Determine the (x, y) coordinate at the center of the cell enclosing the given text.  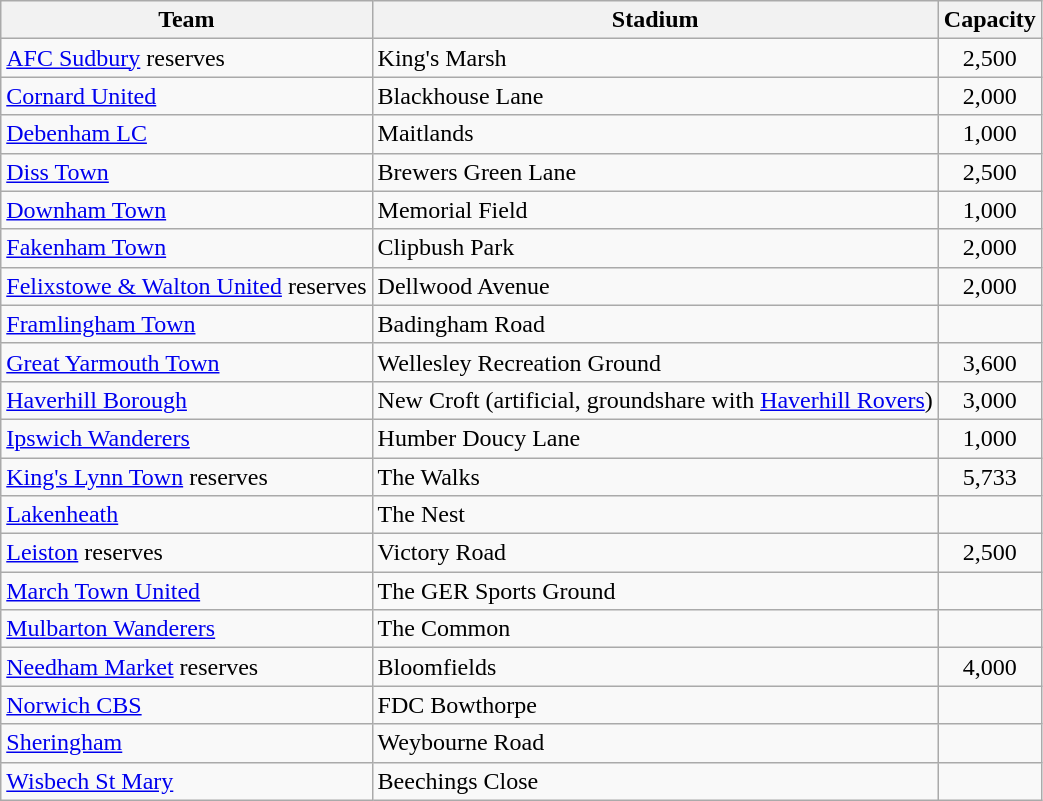
Ipswich Wanderers (186, 438)
New Croft (artificial, groundshare with Haverhill Rovers) (655, 400)
Memorial Field (655, 210)
Mulbarton Wanderers (186, 629)
Bloomfields (655, 667)
Beechings Close (655, 781)
Diss Town (186, 172)
Great Yarmouth Town (186, 362)
Victory Road (655, 553)
Lakenheath (186, 515)
AFC Sudbury reserves (186, 58)
Humber Doucy Lane (655, 438)
Haverhill Borough (186, 400)
Norwich CBS (186, 705)
Wisbech St Mary (186, 781)
Cornard United (186, 96)
Fakenham Town (186, 248)
The Walks (655, 477)
Stadium (655, 20)
The Common (655, 629)
Dellwood Avenue (655, 286)
Framlingham Town (186, 324)
Badingham Road (655, 324)
3,600 (990, 362)
Leiston reserves (186, 553)
The GER Sports Ground (655, 591)
Sheringham (186, 743)
King's Marsh (655, 58)
Felixstowe & Walton United reserves (186, 286)
Downham Town (186, 210)
King's Lynn Town reserves (186, 477)
Brewers Green Lane (655, 172)
5,733 (990, 477)
Weybourne Road (655, 743)
Wellesley Recreation Ground (655, 362)
3,000 (990, 400)
Maitlands (655, 134)
Needham Market reserves (186, 667)
Blackhouse Lane (655, 96)
Clipbush Park (655, 248)
Debenham LC (186, 134)
March Town United (186, 591)
The Nest (655, 515)
4,000 (990, 667)
Capacity (990, 20)
FDC Bowthorpe (655, 705)
Team (186, 20)
